Output the (x, y) coordinate of the center of the cell containing the given text.  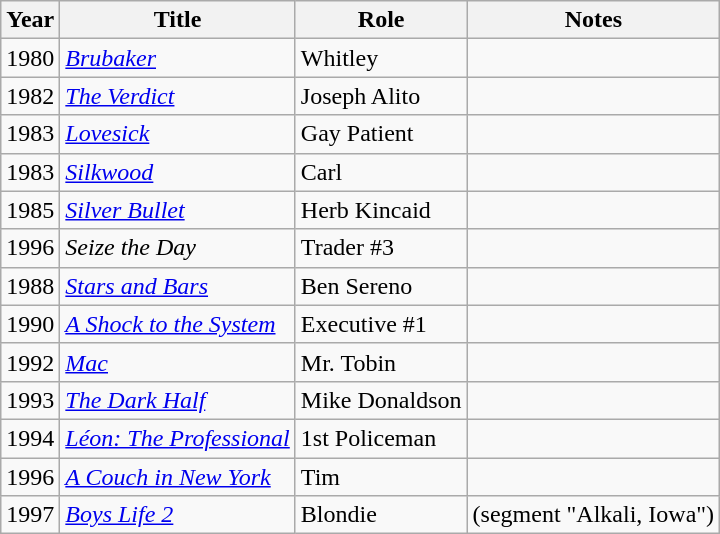
1993 (30, 400)
Carl (381, 172)
The Verdict (178, 96)
Mr. Tobin (381, 362)
1990 (30, 324)
Herb Kincaid (381, 210)
Mac (178, 362)
Blondie (381, 515)
1994 (30, 438)
Ben Sereno (381, 286)
Year (30, 20)
Seize the Day (178, 248)
Whitley (381, 58)
Role (381, 20)
A Couch in New York (178, 477)
Mike Donaldson (381, 400)
Silver Bullet (178, 210)
Boys Life 2 (178, 515)
1985 (30, 210)
Silkwood (178, 172)
1982 (30, 96)
Trader #3 (381, 248)
Léon: The Professional (178, 438)
Lovesick (178, 134)
Brubaker (178, 58)
1997 (30, 515)
Stars and Bars (178, 286)
1980 (30, 58)
Notes (594, 20)
The Dark Half (178, 400)
Tim (381, 477)
Executive #1 (381, 324)
A Shock to the System (178, 324)
(segment "Alkali, Iowa") (594, 515)
1988 (30, 286)
1992 (30, 362)
1st Policeman (381, 438)
Title (178, 20)
Joseph Alito (381, 96)
Gay Patient (381, 134)
